Capture the cell that displays the provided text and extract its [X, Y] central coordinate. 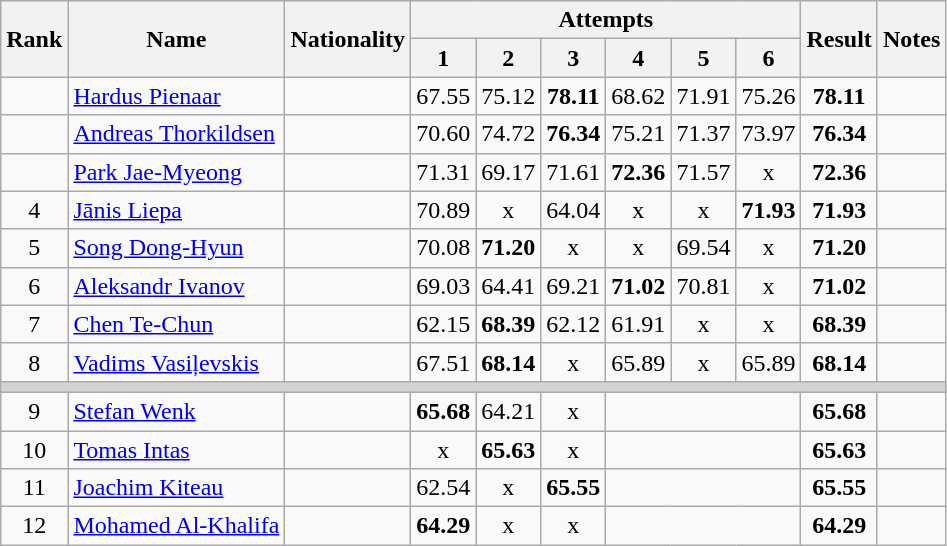
Rank [34, 39]
Mohamed Al-Khalifa [176, 526]
Result [839, 39]
Aleksandr Ivanov [176, 286]
75.26 [768, 96]
Song Dong-Hyun [176, 248]
Name [176, 39]
8 [34, 362]
71.57 [704, 172]
74.72 [508, 134]
68.62 [638, 96]
Park Jae-Myeong [176, 172]
10 [34, 449]
70.89 [444, 210]
Andreas Thorkildsen [176, 134]
12 [34, 526]
61.91 [638, 324]
75.21 [638, 134]
64.41 [508, 286]
69.21 [574, 286]
11 [34, 488]
71.37 [704, 134]
73.97 [768, 134]
75.12 [508, 96]
Chen Te-Chun [176, 324]
71.31 [444, 172]
2 [508, 58]
62.12 [574, 324]
Notes [911, 39]
9 [34, 411]
Joachim Kiteau [176, 488]
69.54 [704, 248]
67.55 [444, 96]
1 [444, 58]
64.21 [508, 411]
62.15 [444, 324]
70.60 [444, 134]
70.81 [704, 286]
7 [34, 324]
69.03 [444, 286]
3 [574, 58]
67.51 [444, 362]
Nationality [348, 39]
Hardus Pienaar [176, 96]
71.61 [574, 172]
Stefan Wenk [176, 411]
70.08 [444, 248]
Attempts [606, 20]
Jānis Liepa [176, 210]
64.04 [574, 210]
69.17 [508, 172]
71.91 [704, 96]
62.54 [444, 488]
Tomas Intas [176, 449]
Vadims Vasiļevskis [176, 362]
